Return (x, y) of the center of cell containing provided text 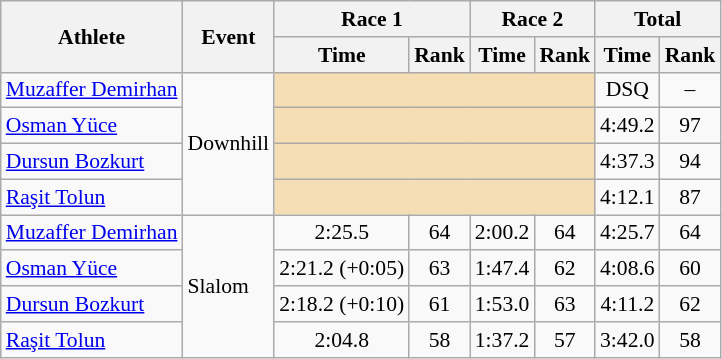
2:21.2 (+0:05) (342, 269)
DSQ (628, 90)
3:42.0 (628, 340)
– (690, 90)
Downhill (229, 143)
4:49.2 (628, 126)
2:25.5 (342, 233)
Slalom (229, 286)
2:00.2 (502, 233)
97 (690, 126)
4:12.1 (628, 197)
Event (229, 36)
Total (658, 19)
1:53.0 (502, 304)
4:37.3 (628, 162)
60 (690, 269)
Athlete (92, 36)
4:25.7 (628, 233)
Race 2 (532, 19)
87 (690, 197)
1:47.4 (502, 269)
1:37.2 (502, 340)
4:08.6 (628, 269)
Race 1 (372, 19)
57 (564, 340)
2:04.8 (342, 340)
61 (440, 304)
2:18.2 (+0:10) (342, 304)
94 (690, 162)
4:11.2 (628, 304)
